Locate the cell with the specified text and output its [X, Y] center coordinate. 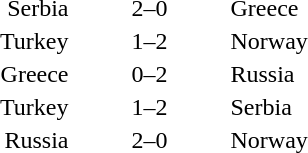
0–2 [150, 74]
